Capture the cell that displays the provided text and extract its [x, y] central coordinate. 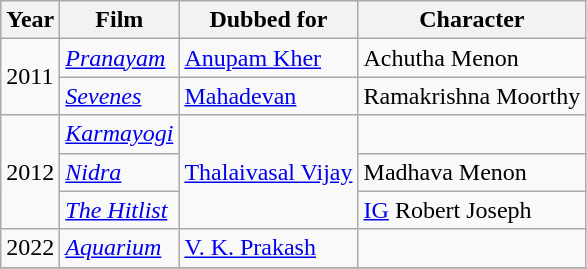
Ramakrishna Moorthy [472, 96]
Aquarium [120, 248]
The Hitlist [120, 210]
2012 [30, 172]
2022 [30, 248]
2011 [30, 77]
Pranayam [120, 58]
Achutha Menon [472, 58]
IG Robert Joseph [472, 210]
Sevenes [120, 96]
Film [120, 20]
Year [30, 20]
Mahadevan [268, 96]
Dubbed for [268, 20]
V. K. Prakash [268, 248]
Madhava Menon [472, 172]
Karmayogi [120, 134]
Thalaivasal Vijay [268, 172]
Nidra [120, 172]
Character [472, 20]
Anupam Kher [268, 58]
